Pinpoint the cell where the given text exists, returning its (x, y) midpoint coordinate. 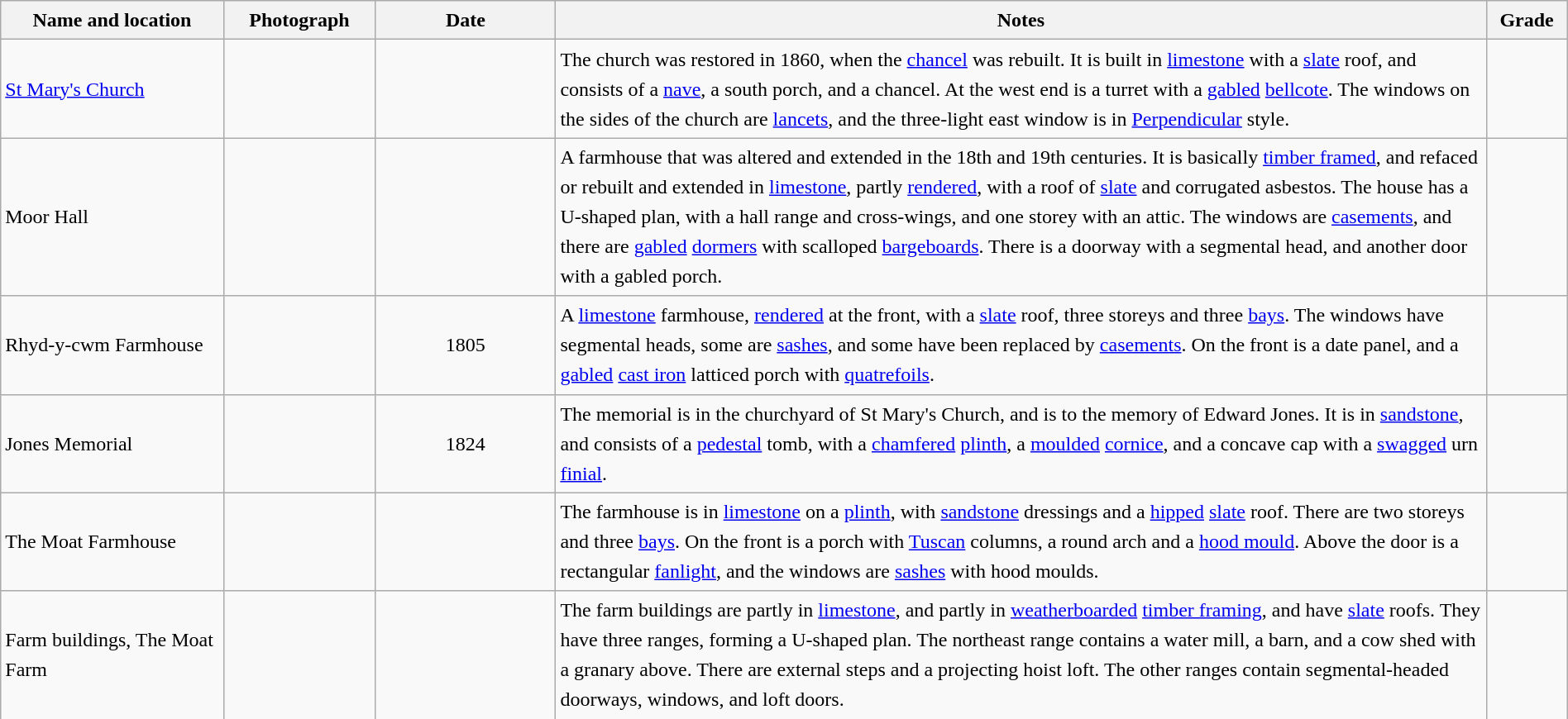
Notes (1021, 20)
Moor Hall (112, 217)
Name and location (112, 20)
Date (466, 20)
Jones Memorial (112, 443)
1824 (466, 443)
Farm buildings, The Moat Farm (112, 655)
St Mary's Church (112, 89)
1805 (466, 345)
Rhyd-y-cwm Farmhouse (112, 345)
Photograph (299, 20)
Grade (1527, 20)
The Moat Farmhouse (112, 542)
